Find where the given text appears and provide that cell's center as (x, y) coordinate. 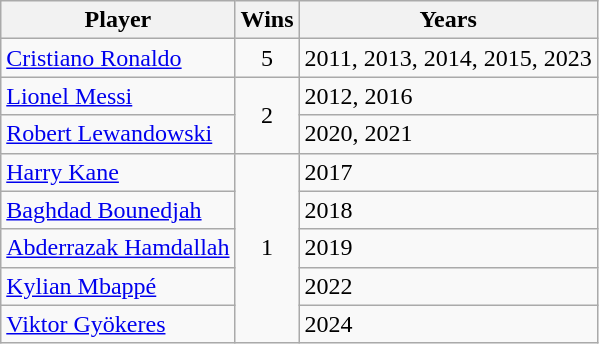
2024 (448, 324)
2018 (448, 210)
Robert Lewandowski (118, 134)
Kylian Mbappé (118, 286)
2011, 2013, 2014, 2015, 2023 (448, 58)
Abderrazak Hamdallah (118, 248)
2017 (448, 172)
Years (448, 20)
Viktor Gyökeres (118, 324)
5 (267, 58)
Lionel Messi (118, 96)
2012, 2016 (448, 96)
1 (267, 248)
Harry Kane (118, 172)
Baghdad Bounedjah (118, 210)
2020, 2021 (448, 134)
Cristiano Ronaldo (118, 58)
2019 (448, 248)
2 (267, 115)
Wins (267, 20)
2022 (448, 286)
Player (118, 20)
